From the cell containing the given text, extract its center point as [X, Y] coordinate. 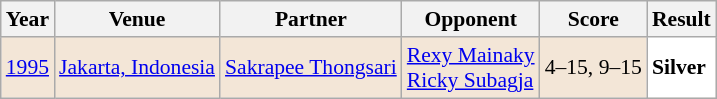
1995 [28, 68]
Opponent [471, 19]
4–15, 9–15 [594, 68]
Year [28, 19]
Score [594, 19]
Partner [311, 19]
Silver [682, 68]
Result [682, 19]
Venue [137, 19]
Sakrapee Thongsari [311, 68]
Rexy Mainaky Ricky Subagja [471, 68]
Jakarta, Indonesia [137, 68]
